Pinpoint the cell where the given text exists, returning its (X, Y) midpoint coordinate. 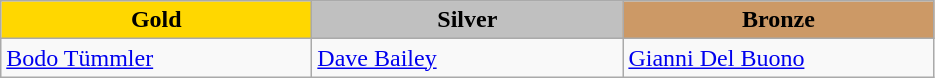
Silver (468, 20)
Bronze (778, 20)
Gianni Del Buono (778, 58)
Gold (156, 20)
Dave Bailey (468, 58)
Bodo Tümmler (156, 58)
